Identify which cell holds the provided text, then report its [X, Y] central coordinate. 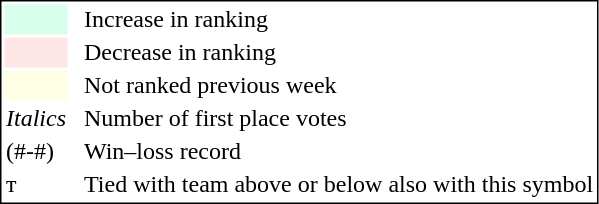
(#-#) [36, 151]
Not ranked previous week [338, 85]
Italics [36, 119]
Tied with team above or below also with this symbol [338, 185]
Increase in ranking [338, 19]
Win–loss record [338, 151]
т [36, 185]
Decrease in ranking [338, 53]
Number of first place votes [338, 119]
